Identify which cell holds the provided text, then report its [x, y] central coordinate. 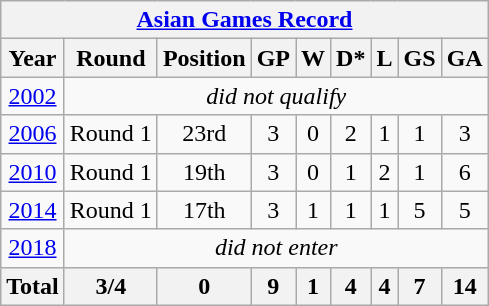
7 [420, 286]
did not enter [276, 248]
2002 [33, 96]
14 [464, 286]
GP [273, 58]
GS [420, 58]
GA [464, 58]
Total [33, 286]
Asian Games Record [244, 20]
19th [204, 172]
D* [351, 58]
2006 [33, 134]
6 [464, 172]
23rd [204, 134]
Position [204, 58]
2014 [33, 210]
did not qualify [276, 96]
3/4 [110, 286]
Round [110, 58]
17th [204, 210]
2018 [33, 248]
W [314, 58]
2010 [33, 172]
9 [273, 286]
Year [33, 58]
L [384, 58]
